Find where the given text appears and provide that cell's center as [x, y] coordinate. 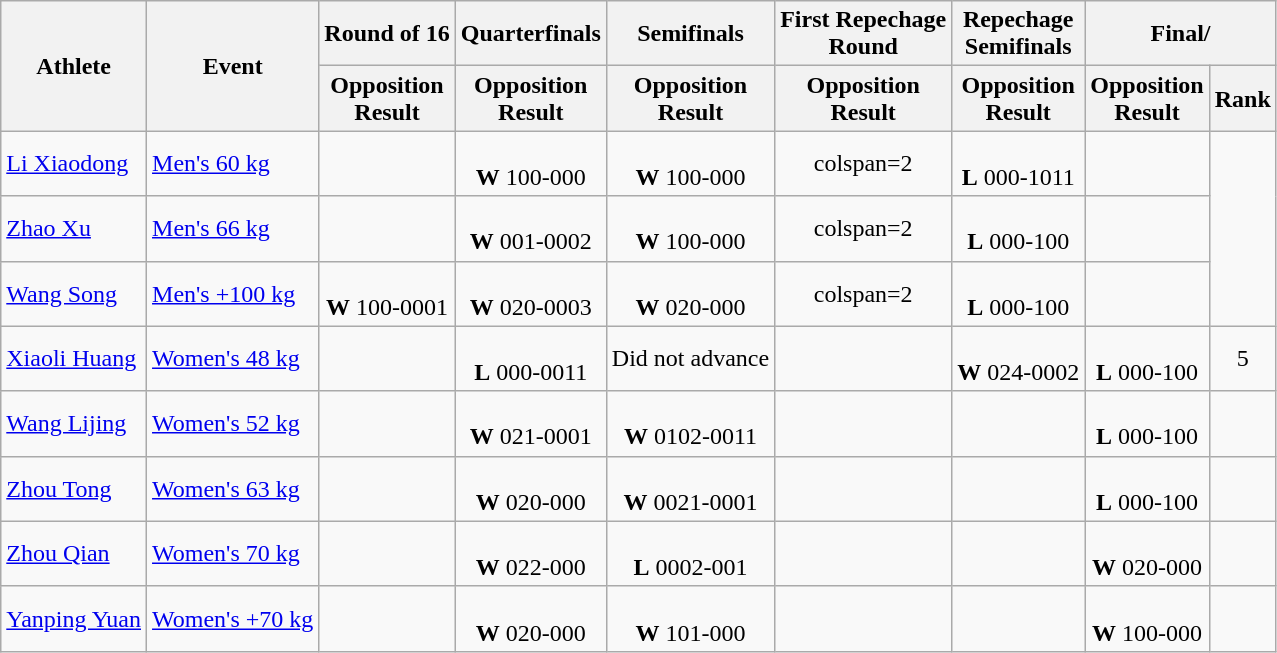
Athlete [74, 66]
Round of 16 [387, 34]
5 [1242, 358]
W 0102-0011 [690, 424]
W 024-0002 [1018, 358]
Event [233, 66]
Wang Song [74, 294]
Zhou Qian [74, 554]
W 101-000 [690, 618]
Women's 48 kg [233, 358]
Semifinals [690, 34]
Quarterfinals [530, 34]
Men's 66 kg [233, 228]
L 000-0011 [530, 358]
W 022-000 [530, 554]
Men's +100 kg [233, 294]
Rank [1242, 98]
W 0021-0001 [690, 488]
Did not advance [690, 358]
W 020-0003 [530, 294]
Final/ [1181, 34]
Women's +70 kg [233, 618]
Women's 52 kg [233, 424]
Li Xiaodong [74, 164]
Women's 70 kg [233, 554]
Men's 60 kg [233, 164]
Xiaoli Huang [74, 358]
Zhao Xu [74, 228]
First Repechage Round [864, 34]
Women's 63 kg [233, 488]
Repechage Semifinals [1018, 34]
L 0002-001 [690, 554]
W 001-0002 [530, 228]
Wang Lijing [74, 424]
L 000-1011 [1018, 164]
W 021-0001 [530, 424]
Yanping Yuan [74, 618]
W 100-0001 [387, 294]
Zhou Tong [74, 488]
